Provide the (x, y) coordinate of the cell's center where the given text is located.  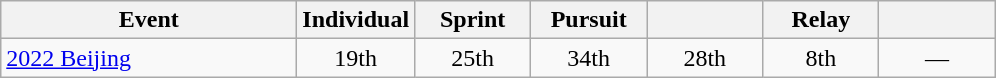
19th (356, 58)
Relay (821, 20)
34th (589, 58)
8th (821, 58)
Sprint (473, 20)
25th (473, 58)
Event (149, 20)
Individual (356, 20)
28th (705, 58)
— (937, 58)
Pursuit (589, 20)
2022 Beijing (149, 58)
